From the cell containing the given text, extract its center point as (X, Y) coordinate. 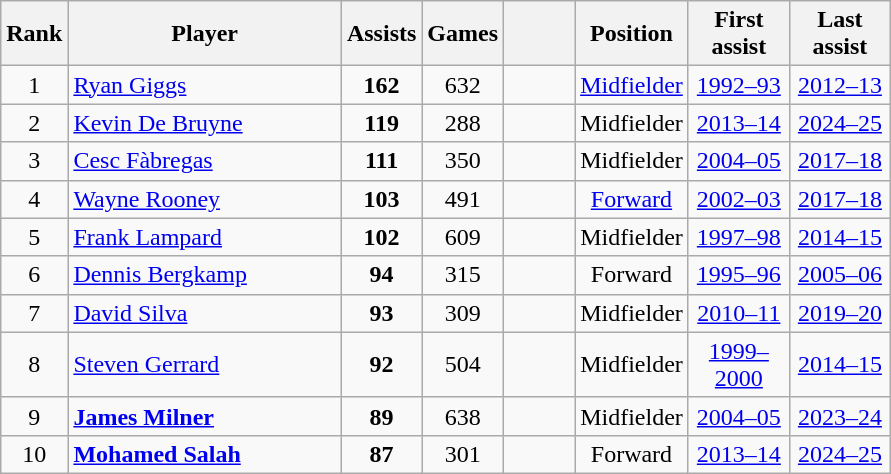
301 (463, 454)
350 (463, 161)
2002–03 (738, 199)
3 (34, 161)
2 (34, 123)
Kevin De Bruyne (205, 123)
9 (34, 416)
309 (463, 313)
92 (381, 364)
119 (381, 123)
Ryan Giggs (205, 85)
93 (381, 313)
Dennis Bergkamp (205, 275)
Games (463, 34)
Assists (381, 34)
315 (463, 275)
102 (381, 237)
David Silva (205, 313)
89 (381, 416)
1995–96 (738, 275)
1992–93 (738, 85)
609 (463, 237)
10 (34, 454)
288 (463, 123)
2023–24 (840, 416)
491 (463, 199)
Position (632, 34)
8 (34, 364)
1999–2000 (738, 364)
Wayne Rooney (205, 199)
111 (381, 161)
First assist (738, 34)
Frank Lampard (205, 237)
87 (381, 454)
James Milner (205, 416)
7 (34, 313)
94 (381, 275)
2005–06 (840, 275)
1997–98 (738, 237)
Cesc Fàbregas (205, 161)
2010–11 (738, 313)
1 (34, 85)
Steven Gerrard (205, 364)
6 (34, 275)
638 (463, 416)
5 (34, 237)
2019–20 (840, 313)
103 (381, 199)
Mohamed Salah (205, 454)
Last assist (840, 34)
Player (205, 34)
Rank (34, 34)
504 (463, 364)
632 (463, 85)
4 (34, 199)
2012–13 (840, 85)
162 (381, 85)
